Extract the (x, y) coordinate from the center of the cell holding the provided text.  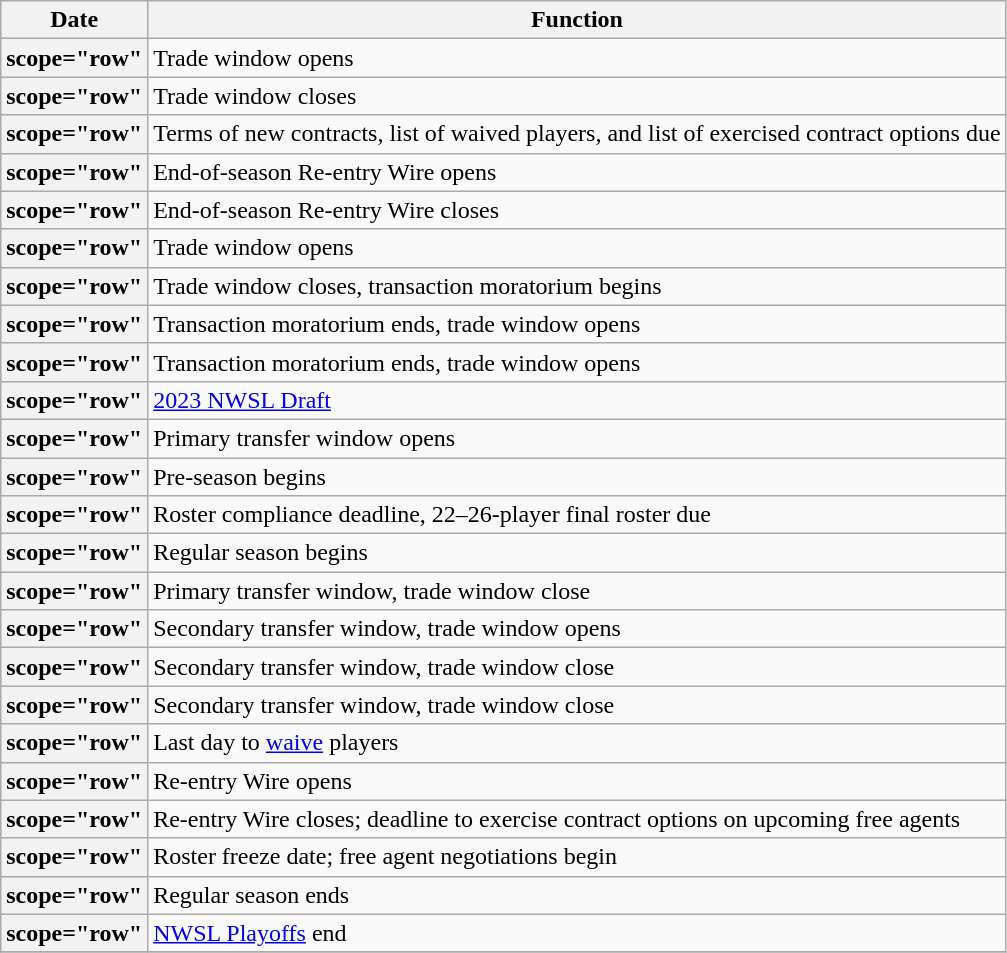
Roster freeze date; free agent negotiations begin (577, 857)
NWSL Playoffs end (577, 933)
Primary transfer window opens (577, 438)
Last day to waive players (577, 743)
Re-entry Wire closes; deadline to exercise contract options on upcoming free agents (577, 819)
2023 NWSL Draft (577, 400)
Trade window closes, transaction moratorium begins (577, 286)
Function (577, 20)
Roster compliance deadline, 22–26-player final roster due (577, 515)
Re-entry Wire opens (577, 781)
Regular season ends (577, 895)
End-of-season Re-entry Wire opens (577, 172)
Regular season begins (577, 553)
Trade window closes (577, 96)
End-of-season Re-entry Wire closes (577, 210)
Date (74, 20)
Secondary transfer window, trade window opens (577, 629)
Pre-season begins (577, 477)
Terms of new contracts, list of waived players, and list of exercised contract options due (577, 134)
Primary transfer window, trade window close (577, 591)
